Extract the [x, y] coordinate from the center of the cell holding the provided text.  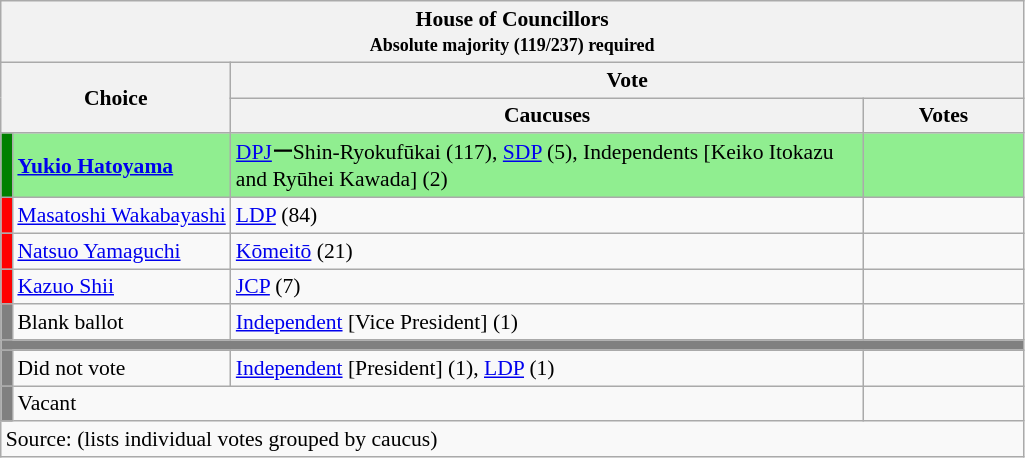
Kōmeitō (21) [548, 251]
Source: (lists individual votes grouped by caucus) [512, 440]
Caucuses [548, 116]
Choice [116, 98]
DPJーShin-Ryokufūkai (117), SDP (5), Independents [Keiko Itokazu and Ryūhei Kawada] (2) [548, 166]
Independent [Vice President] (1) [548, 323]
Vacant [438, 404]
Vote [628, 80]
Kazuo Shii [121, 287]
Blank ballot [121, 323]
Masatoshi Wakabayashi [121, 216]
JCP (7) [548, 287]
Yukio Hatoyama [121, 166]
Independent [President] (1), LDP (1) [548, 368]
LDP (84) [548, 216]
Votes [943, 116]
House of Councillors Absolute majority (119/237) required [512, 32]
Natsuo Yamaguchi [121, 251]
Did not vote [121, 368]
